Find where the given text appears and provide that cell's center as (X, Y) coordinate. 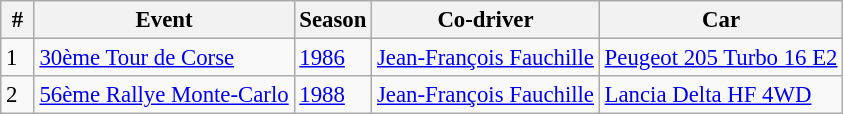
Event (164, 20)
Peugeot 205 Turbo 16 E2 (720, 58)
# (18, 20)
Car (720, 20)
Lancia Delta HF 4WD (720, 95)
56ème Rallye Monte-Carlo (164, 95)
Co-driver (486, 20)
Season (333, 20)
1986 (333, 58)
2 (18, 95)
1988 (333, 95)
1 (18, 58)
30ème Tour de Corse (164, 58)
